Return the [X, Y] coordinate for the center point of the cell that contains the specified text.  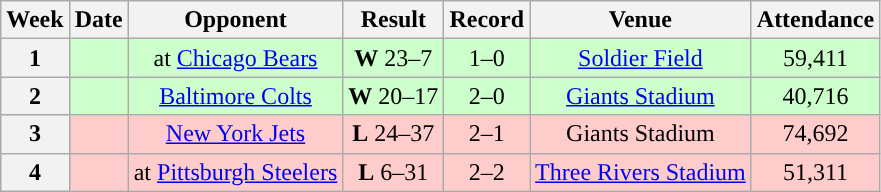
Venue [641, 20]
1 [35, 58]
59,411 [815, 58]
2–1 [487, 134]
2 [35, 96]
L 6–31 [394, 172]
3 [35, 134]
Three Rivers Stadium [641, 172]
51,311 [815, 172]
New York Jets [236, 134]
Date [98, 20]
W 23–7 [394, 58]
Baltimore Colts [236, 96]
2–0 [487, 96]
L 24–37 [394, 134]
1–0 [487, 58]
74,692 [815, 134]
at Pittsburgh Steelers [236, 172]
Week [35, 20]
Record [487, 20]
Result [394, 20]
40,716 [815, 96]
at Chicago Bears [236, 58]
Opponent [236, 20]
2–2 [487, 172]
Attendance [815, 20]
Soldier Field [641, 58]
4 [35, 172]
W 20–17 [394, 96]
